Determine the [X, Y] coordinate at the center of the cell enclosing the given text.  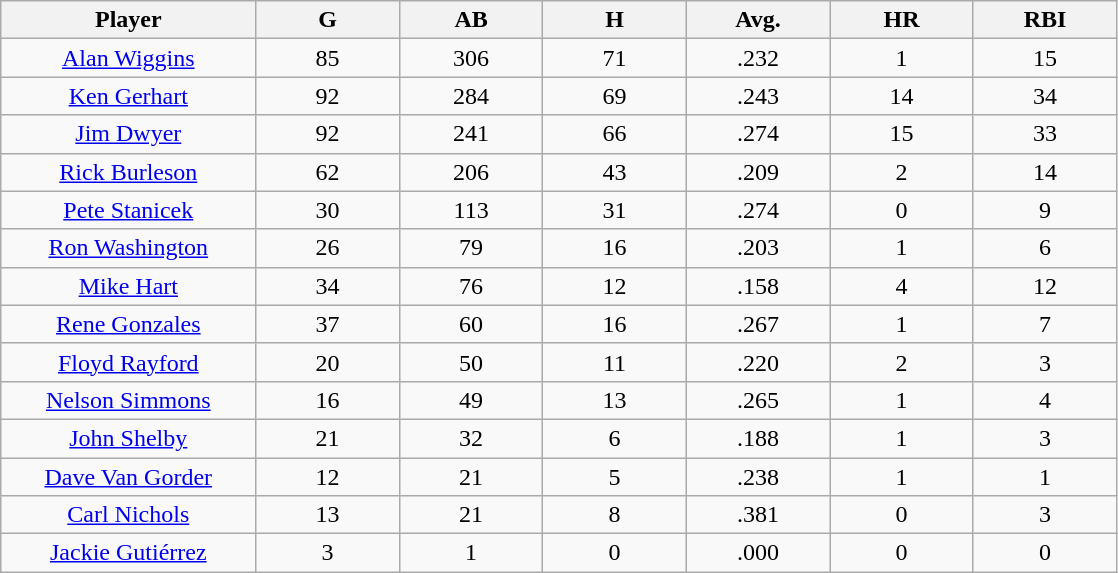
.238 [758, 477]
79 [470, 248]
85 [328, 58]
Mike Hart [128, 286]
Carl Nichols [128, 515]
11 [614, 362]
Rick Burleson [128, 172]
76 [470, 286]
Nelson Simmons [128, 400]
Jim Dwyer [128, 134]
20 [328, 362]
Ken Gerhart [128, 96]
113 [470, 210]
32 [470, 438]
37 [328, 324]
.243 [758, 96]
26 [328, 248]
60 [470, 324]
241 [470, 134]
5 [614, 477]
.000 [758, 553]
33 [1045, 134]
Alan Wiggins [128, 58]
206 [470, 172]
HR [902, 20]
Rene Gonzales [128, 324]
8 [614, 515]
49 [470, 400]
RBI [1045, 20]
.381 [758, 515]
Jackie Gutiérrez [128, 553]
Player [128, 20]
AB [470, 20]
.209 [758, 172]
Pete Stanicek [128, 210]
.188 [758, 438]
9 [1045, 210]
.265 [758, 400]
50 [470, 362]
.158 [758, 286]
G [328, 20]
H [614, 20]
30 [328, 210]
66 [614, 134]
Ron Washington [128, 248]
Floyd Rayford [128, 362]
.220 [758, 362]
.203 [758, 248]
7 [1045, 324]
.267 [758, 324]
.232 [758, 58]
306 [470, 58]
71 [614, 58]
31 [614, 210]
Dave Van Gorder [128, 477]
43 [614, 172]
69 [614, 96]
Avg. [758, 20]
62 [328, 172]
John Shelby [128, 438]
284 [470, 96]
